Return [X, Y] of the center of cell containing provided text 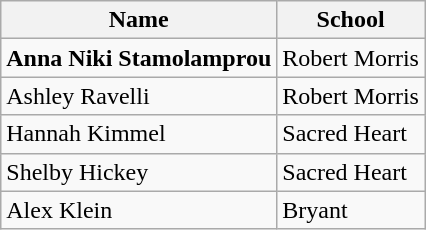
Anna Niki Stamolamprou [139, 58]
Name [139, 20]
Alex Klein [139, 210]
Ashley Ravelli [139, 96]
Bryant [351, 210]
Hannah Kimmel [139, 134]
Shelby Hickey [139, 172]
School [351, 20]
